Return the (X, Y) coordinate for the center point of the cell that contains the specified text.  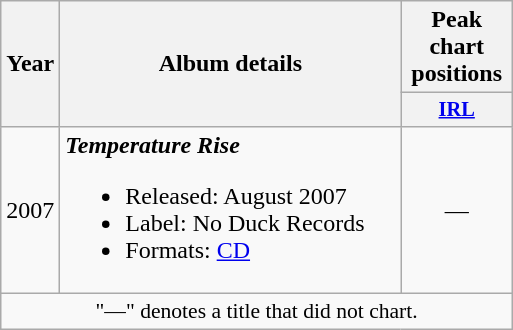
Temperature RiseReleased: August 2007Label: No Duck RecordsFormats: CD (230, 210)
2007 (30, 210)
"—" denotes a title that did not chart. (257, 312)
— (457, 210)
Peak chart positions (457, 47)
Album details (230, 64)
IRL (457, 110)
Year (30, 64)
